For the text-containing cell, return its midpoint in [x, y] coordinate format. 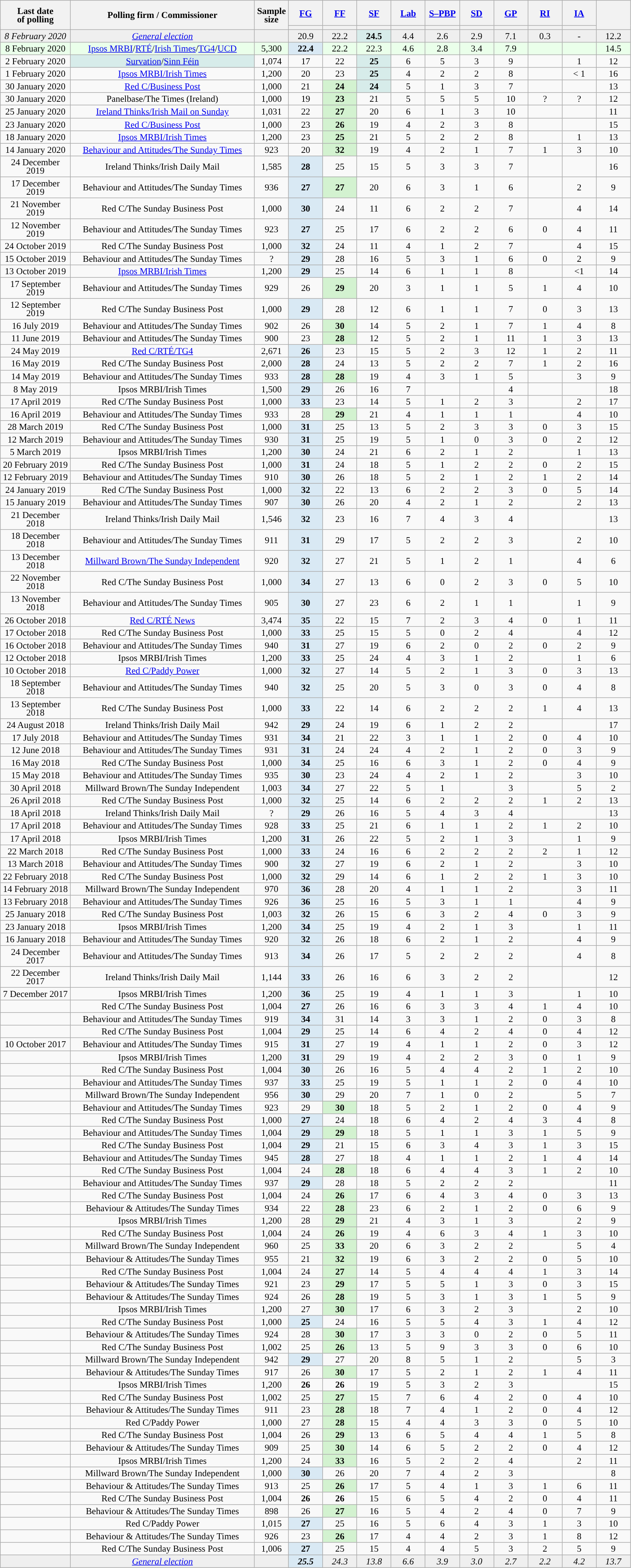
SF [374, 13]
22 February 2018 [36, 876]
3.9 [442, 1561]
FG [306, 13]
945 [272, 1158]
7.9 [511, 49]
22.4 [306, 49]
17 September 2019 [36, 288]
22 December 2017 [36, 977]
23 January 2020 [36, 125]
15 October 2019 [36, 259]
Panelbase/The Times (Ireland) [162, 99]
2,671 [272, 351]
14 January 2020 [36, 150]
1,074 [272, 61]
Lab [408, 13]
907 [272, 502]
5 March 2019 [36, 452]
898 [272, 1511]
24 May 2019 [36, 351]
2.7 [511, 1561]
1,144 [272, 977]
16 May 2018 [36, 763]
Polling firm / Commissioner [162, 15]
14.5 [613, 49]
2.9 [476, 36]
7 December 2017 [36, 994]
910 [272, 477]
10 October 2018 [36, 670]
30 April 2018 [36, 788]
930 [272, 439]
22 March 2018 [36, 851]
955 [272, 1259]
919 [272, 1019]
935 [272, 775]
25 January 2020 [36, 112]
18 January 2020 [36, 137]
- [579, 36]
13.7 [613, 1561]
1,500 [272, 389]
5,300 [272, 49]
24 August 2018 [36, 725]
4.4 [408, 36]
16 October 2018 [36, 645]
16 May 2019 [36, 364]
12 June 2018 [36, 750]
7.1 [511, 36]
1,006 [272, 1549]
17 July 2018 [36, 738]
25.5 [306, 1561]
Survation/Sinn Féin [162, 61]
17 October 2018 [36, 633]
10 October 2017 [36, 1044]
16 April 2019 [36, 414]
921 [272, 1284]
17 December 2019 [36, 188]
8 May 2019 [36, 389]
2,000 [272, 364]
22 November 2018 [36, 582]
12 October 2018 [36, 658]
Red C/RTÉ/TG4 [162, 351]
26 April 2018 [36, 801]
960 [272, 1246]
12.2 [613, 36]
11 June 2019 [36, 338]
917 [272, 1372]
902 [272, 326]
15 May 2018 [36, 775]
25 January 2018 [36, 914]
2.8 [442, 49]
909 [272, 1448]
24.3 [340, 1561]
Last dateof polling [36, 15]
13 December 2018 [36, 561]
12 November 2019 [36, 229]
2.6 [442, 36]
35 [306, 620]
24 October 2019 [36, 246]
13 October 2019 [36, 271]
1,585 [272, 166]
RI [545, 13]
1,546 [272, 520]
956 [272, 1095]
12 September 2019 [36, 309]
24.5 [374, 36]
13 September 2018 [36, 708]
<1 [579, 271]
936 [272, 188]
Ireland Thinks/Irish Mail on Sunday [162, 112]
IA [579, 13]
2.2 [545, 1561]
16 July 2019 [36, 326]
13 February 2018 [36, 902]
22.3 [374, 49]
14 May 2019 [36, 376]
2 February 2020 [36, 61]
FF [340, 13]
Samplesize [272, 15]
13.8 [374, 1561]
13 November 2018 [36, 603]
21 November 2019 [36, 208]
6.6 [408, 1561]
26 October 2018 [36, 620]
3.4 [476, 49]
928 [272, 826]
929 [272, 288]
4.6 [408, 49]
970 [272, 889]
< 1 [579, 74]
3,474 [272, 620]
24 December 2019 [36, 166]
18 April 2018 [36, 813]
1,031 [272, 112]
17 April 2019 [36, 401]
SD [476, 13]
20 February 2019 [36, 465]
Red C/RTÉ News [162, 620]
20.9 [306, 36]
28 March 2019 [36, 427]
18 September 2018 [36, 687]
1,015 [272, 1524]
18 December 2018 [36, 540]
24 December 2017 [36, 956]
12 February 2019 [36, 477]
3.0 [476, 1561]
905 [272, 603]
12 March 2019 [36, 439]
0.3 [545, 36]
15 January 2019 [36, 502]
24 January 2019 [36, 490]
1 February 2020 [36, 74]
915 [272, 1044]
GP [511, 13]
23 January 2018 [36, 927]
S–PBP [442, 13]
4.2 [579, 1561]
934 [272, 1208]
Ipsos MRBI/RTÉ/Irish Times/TG4/UCD [162, 49]
14 February 2018 [36, 889]
21 December 2018 [36, 520]
13 March 2018 [36, 864]
16 January 2018 [36, 939]
